For the text-containing cell, return its midpoint in (x, y) coordinate format. 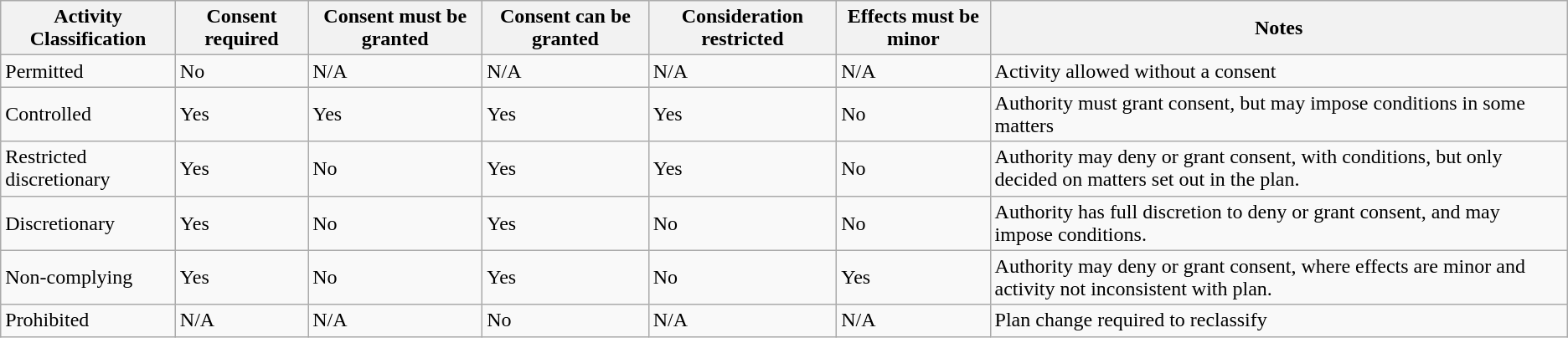
Authority must grant consent, but may impose conditions in some matters (1278, 114)
Consent must be granted (395, 28)
Restricted discretionary (89, 169)
Consent can be granted (565, 28)
Non-complying (89, 278)
Authority may deny or grant consent, where effects are minor and activity not inconsistent with plan. (1278, 278)
Authority may deny or grant consent, with conditions, but only decided on matters set out in the plan. (1278, 169)
Authority has full discretion to deny or grant consent, and may impose conditions. (1278, 223)
Consideration restricted (742, 28)
Consent required (241, 28)
Permitted (89, 71)
Prohibited (89, 320)
Effects must be minor (913, 28)
Discretionary (89, 223)
Plan change required to reclassify (1278, 320)
Activity Classification (89, 28)
Controlled (89, 114)
Activity allowed without a consent (1278, 71)
Notes (1278, 28)
